Provide the (x, y) coordinate of the cell's center where the given text is located.  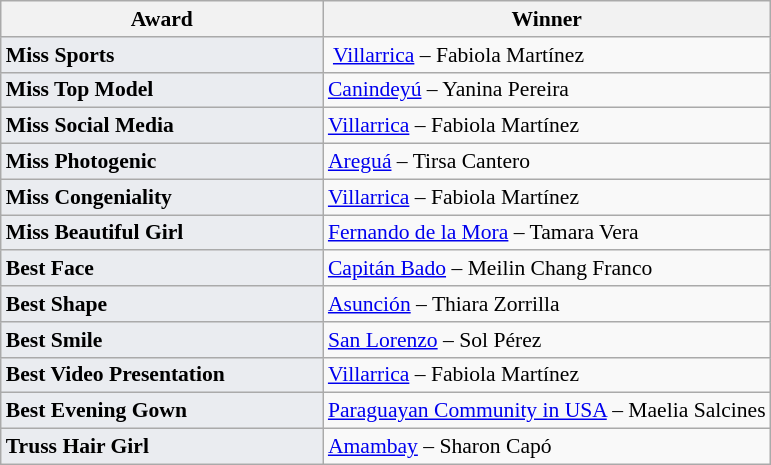
Miss Social Media (162, 126)
Best Video Presentation (162, 375)
Winner (547, 19)
Capitán Bado – Meilin Chang Franco (547, 269)
Best Shape (162, 304)
Miss Photogenic (162, 162)
Best Smile (162, 340)
Amambay – Sharon Capó (547, 447)
Miss Sports (162, 55)
Award (162, 19)
Best Evening Gown (162, 411)
Asunción – Thiara Zorrilla (547, 304)
Paraguayan Community in USA – Maelia Salcines (547, 411)
Canindeyú – Yanina Pereira (547, 90)
Miss Top Model (162, 90)
Best Face (162, 269)
Areguá – Tirsa Cantero (547, 162)
Fernando de la Mora – Tamara Vera (547, 233)
San Lorenzo – Sol Pérez (547, 340)
Truss Hair Girl (162, 447)
Miss Congeniality (162, 197)
Miss Beautiful Girl (162, 233)
